Locate the cell with the specified text and output its [X, Y] center coordinate. 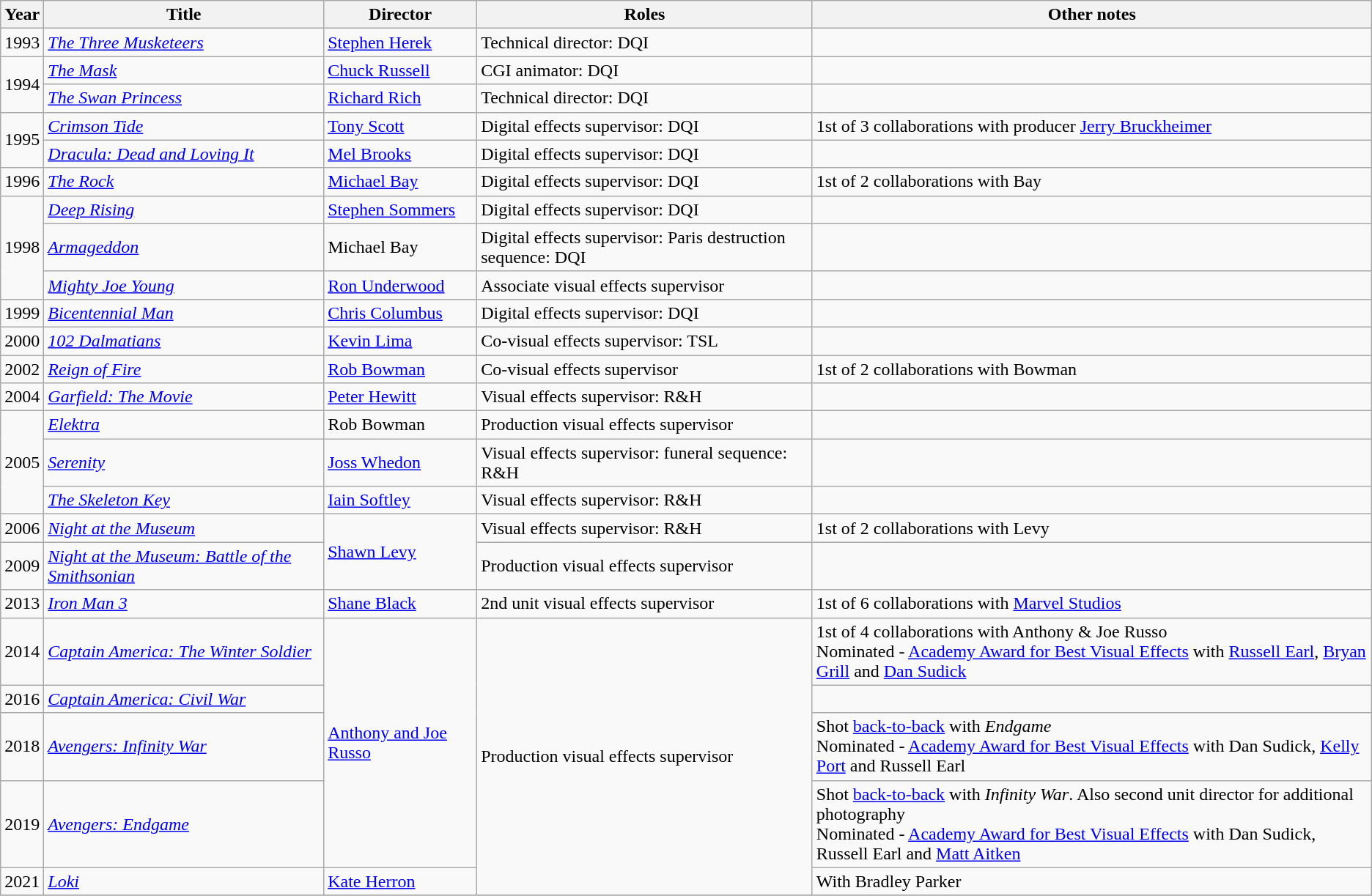
1994 [22, 84]
Shane Black [400, 604]
Roles [645, 15]
Title [184, 15]
Mighty Joe Young [184, 285]
Avengers: Endgame [184, 823]
1995 [22, 140]
Visual effects supervisor: funeral sequence: R&H [645, 463]
1998 [22, 248]
Stephen Sommers [400, 210]
Kate Herron [400, 881]
2006 [22, 528]
With Bradley Parker [1092, 881]
2009 [22, 566]
Reign of Fire [184, 369]
Director [400, 15]
1999 [22, 313]
Associate visual effects supervisor [645, 285]
Chuck Russell [400, 70]
Loki [184, 881]
Richard Rich [400, 98]
Bicentennial Man [184, 313]
Other notes [1092, 15]
2018 [22, 747]
Elektra [184, 425]
The Skeleton Key [184, 500]
Peter Hewitt [400, 397]
CGI animator: DQI [645, 70]
2000 [22, 341]
1st of 3 collaborations with producer Jerry Bruckheimer [1092, 126]
Night at the Museum: Battle of the Smithsonian [184, 566]
The Three Musketeers [184, 42]
Crimson Tide [184, 126]
2004 [22, 397]
Shot back-to-back with EndgameNominated - Academy Award for Best Visual Effects with Dan Sudick, Kelly Port and Russell Earl [1092, 747]
Avengers: Infinity War [184, 747]
2013 [22, 604]
Armageddon [184, 248]
Co-visual effects supervisor: TSL [645, 341]
Captain America: Civil War [184, 699]
Deep Rising [184, 210]
Night at the Museum [184, 528]
Mel Brooks [400, 154]
Iain Softley [400, 500]
2005 [22, 463]
Garfield: The Movie [184, 397]
Tony Scott [400, 126]
Iron Man 3 [184, 604]
Digital effects supervisor: Paris destruction sequence: DQI [645, 248]
Serenity [184, 463]
2021 [22, 881]
Captain America: The Winter Soldier [184, 651]
Shawn Levy [400, 552]
The Rock [184, 182]
Joss Whedon [400, 463]
1st of 6 collaborations with Marvel Studios [1092, 604]
1993 [22, 42]
2nd unit visual effects supervisor [645, 604]
1st of 2 collaborations with Bay [1092, 182]
102 Dalmatians [184, 341]
1996 [22, 182]
2002 [22, 369]
2014 [22, 651]
1st of 4 collaborations with Anthony & Joe RussoNominated - Academy Award for Best Visual Effects with Russell Earl, Bryan Grill and Dan Sudick [1092, 651]
Stephen Herek [400, 42]
The Mask [184, 70]
Anthony and Joe Russo [400, 743]
Co-visual effects supervisor [645, 369]
The Swan Princess [184, 98]
Chris Columbus [400, 313]
Ron Underwood [400, 285]
2019 [22, 823]
1st of 2 collaborations with Bowman [1092, 369]
2016 [22, 699]
1st of 2 collaborations with Levy [1092, 528]
Dracula: Dead and Loving It [184, 154]
Year [22, 15]
Kevin Lima [400, 341]
